Provide the [x, y] coordinate of the cell's center where the given text is located.  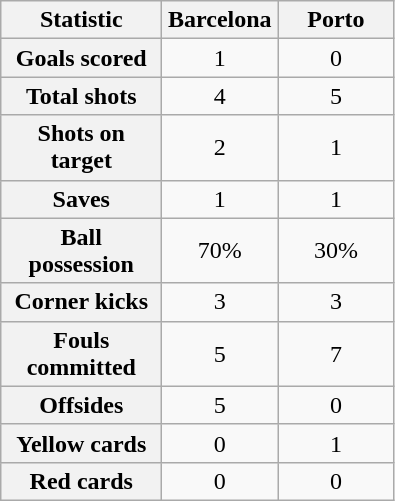
Porto [336, 20]
Total shots [82, 96]
Offsides [82, 405]
Goals scored [82, 58]
2 [220, 148]
Fouls committed [82, 354]
4 [220, 96]
7 [336, 354]
Saves [82, 199]
Red cards [82, 481]
Ball possession [82, 250]
Statistic [82, 20]
Yellow cards [82, 443]
70% [220, 250]
30% [336, 250]
Shots on target [82, 148]
Barcelona [220, 20]
Corner kicks [82, 302]
